Output the (x, y) coordinate of the center of the cell containing the given text.  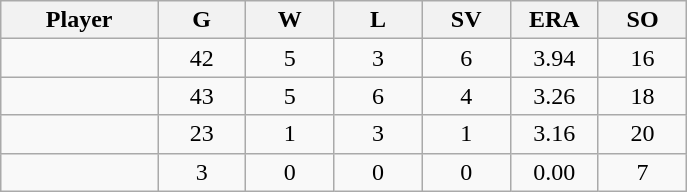
ERA (554, 20)
SV (466, 20)
Player (80, 20)
L (378, 20)
16 (642, 58)
3.94 (554, 58)
0.00 (554, 172)
G (202, 20)
18 (642, 96)
4 (466, 96)
42 (202, 58)
W (290, 20)
3.26 (554, 96)
43 (202, 96)
SO (642, 20)
3.16 (554, 134)
20 (642, 134)
23 (202, 134)
7 (642, 172)
